Output the (x, y) coordinate of the center of the cell containing the given text.  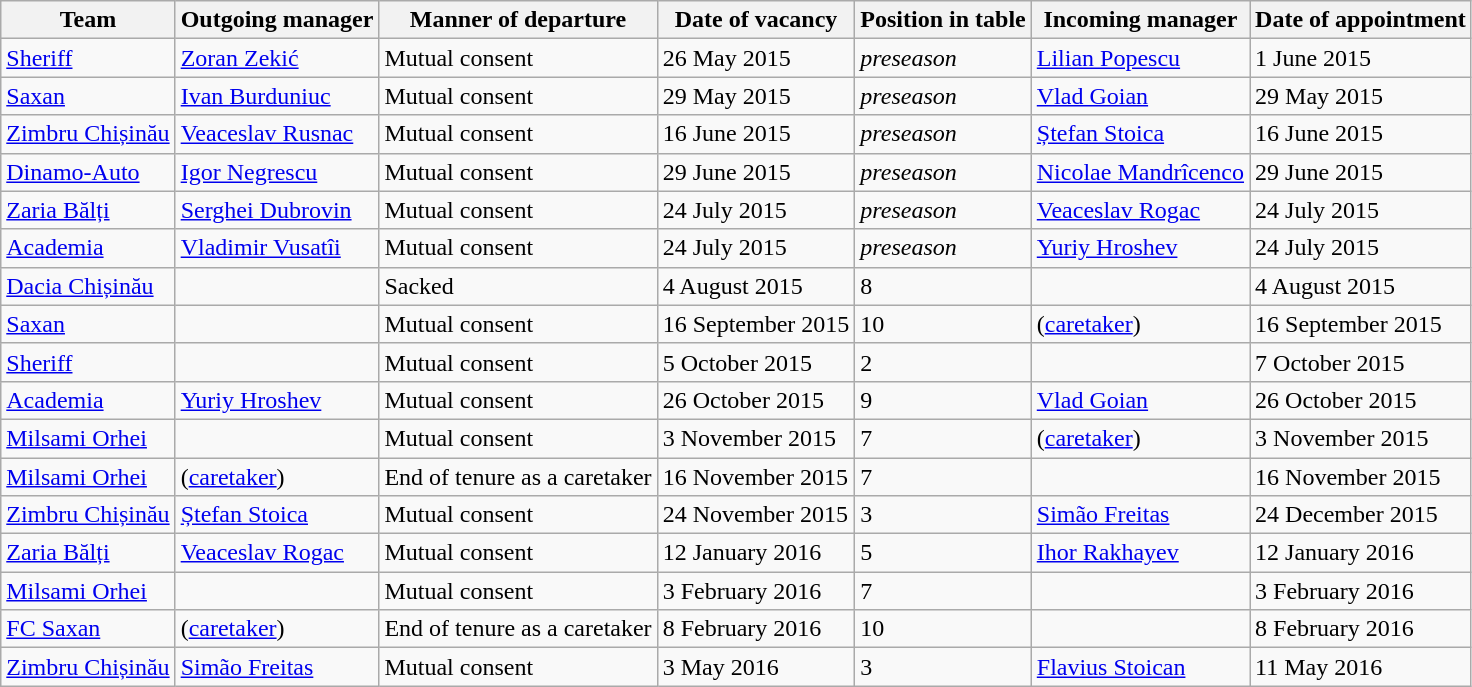
Sacked (518, 286)
Incoming manager (1140, 20)
Team (88, 20)
Outgoing manager (277, 20)
Nicolae Mandrîcenco (1140, 172)
Manner of departure (518, 20)
Ivan Burduniuc (277, 96)
5 (943, 553)
Igor Negrescu (277, 172)
2 (943, 362)
9 (943, 400)
Dacia Chișinău (88, 286)
5 October 2015 (756, 362)
Date of vacancy (756, 20)
Veaceslav Rusnac (277, 134)
11 May 2016 (1361, 667)
Serghei Dubrovin (277, 210)
Zoran Zekić (277, 58)
1 June 2015 (1361, 58)
Ihor Rakhayev (1140, 553)
Flavius Stoican (1140, 667)
8 (943, 286)
Date of appointment (1361, 20)
3 May 2016 (756, 667)
26 May 2015 (756, 58)
Lilian Popescu (1140, 58)
7 October 2015 (1361, 362)
Vladimir Vusatîi (277, 248)
FC Saxan (88, 629)
24 November 2015 (756, 515)
Dinamo-Auto (88, 172)
Position in table (943, 20)
24 December 2015 (1361, 515)
